Extract the (x, y) coordinate from the center of the cell holding the provided text.  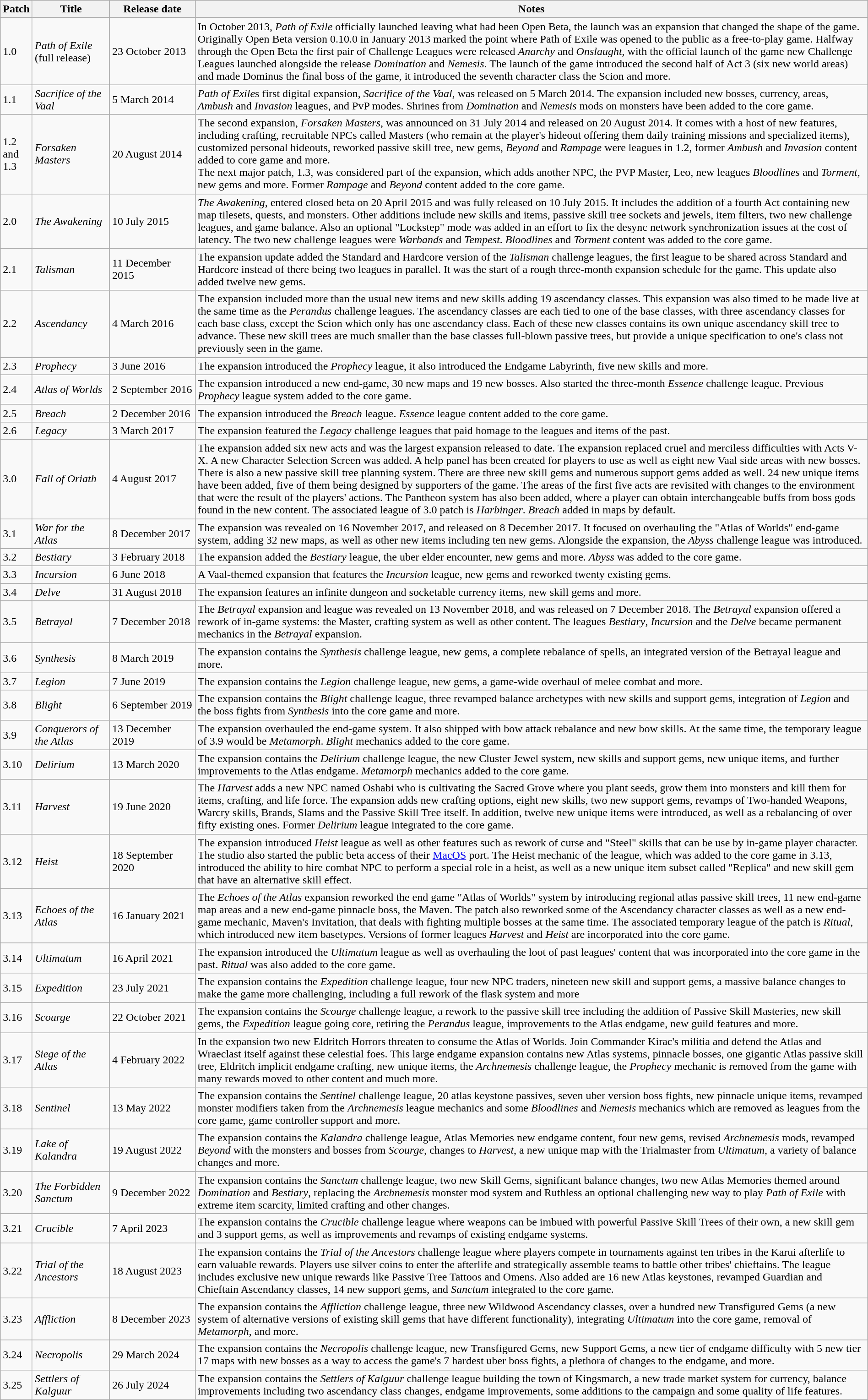
Talisman (71, 269)
11 December 2015 (152, 269)
19 June 2020 (152, 807)
Settlers of Kalguur (71, 1385)
Sentinel (71, 1108)
3.12 (16, 861)
Title (71, 9)
2.5 (16, 413)
Delve (71, 592)
2.1 (16, 269)
29 March 2024 (152, 1355)
Notes (531, 9)
The Awakening (71, 221)
Crucible (71, 1228)
3.21 (16, 1228)
18 September 2020 (152, 861)
Trial of the Ancestors (71, 1270)
3.8 (16, 705)
13 December 2019 (152, 735)
Synthesis (71, 658)
10 July 2015 (152, 221)
3 March 2017 (152, 430)
3.3 (16, 575)
16 April 2021 (152, 958)
Siege of the Atlas (71, 1060)
7 June 2019 (152, 681)
23 July 2021 (152, 987)
3.10 (16, 765)
3.14 (16, 958)
Atlas of Worlds (71, 389)
Affliction (71, 1319)
3.24 (16, 1355)
3.6 (16, 658)
22 October 2021 (152, 1018)
Sacrifice of the Vaal (71, 100)
3.0 (16, 479)
2 December 2016 (152, 413)
3.7 (16, 681)
Breach (71, 413)
Ultimatum (71, 958)
4 February 2022 (152, 1060)
2 September 2016 (152, 389)
3.9 (16, 735)
Legion (71, 681)
13 March 2020 (152, 765)
8 March 2019 (152, 658)
7 April 2023 (152, 1228)
Harvest (71, 807)
3.23 (16, 1319)
Prophecy (71, 366)
31 August 2018 (152, 592)
Path of Exile (full release) (71, 51)
20 August 2014 (152, 154)
Blight (71, 705)
18 August 2023 (152, 1270)
3.13 (16, 916)
Necropolis (71, 1355)
Bestiary (71, 557)
The expansion added the Bestiary league, the uber elder encounter, new gems and more. Abyss was added to the core game. (531, 557)
3 February 2018 (152, 557)
4 August 2017 (152, 479)
The Forbidden Sanctum (71, 1193)
3.16 (16, 1018)
3.2 (16, 557)
Betrayal (71, 622)
8 December 2017 (152, 533)
The expansion introduced the Prophecy league, it also introduced the Endgame Labyrinth, five new skills and more. (531, 366)
26 July 2024 (152, 1385)
4 March 2016 (152, 324)
1.1 (16, 100)
The expansion featured the Legacy challenge leagues that paid homage to the leagues and items of the past. (531, 430)
3.4 (16, 592)
Lake of Kalandra (71, 1150)
Fall of Oriath (71, 479)
13 May 2022 (152, 1108)
2.2 (16, 324)
23 October 2013 (152, 51)
3.22 (16, 1270)
2.4 (16, 389)
3.20 (16, 1193)
The expansion introduced the Breach league. Essence league content added to the core game. (531, 413)
3.19 (16, 1150)
3.5 (16, 622)
3.18 (16, 1108)
Patch (16, 9)
7 December 2018 (152, 622)
A Vaal-themed expansion that features the Incursion league, new gems and reworked twenty existing gems. (531, 575)
Echoes of the Atlas (71, 916)
Ascendancy (71, 324)
9 December 2022 (152, 1193)
16 January 2021 (152, 916)
6 September 2019 (152, 705)
Legacy (71, 430)
War for the Atlas (71, 533)
Incursion (71, 575)
3.25 (16, 1385)
1.0 (16, 51)
2.6 (16, 430)
6 June 2018 (152, 575)
Delirium (71, 765)
2.0 (16, 221)
Scourge (71, 1018)
Expedition (71, 987)
3.17 (16, 1060)
3.15 (16, 987)
3 June 2016 (152, 366)
1.2and1.3 (16, 154)
8 December 2023 (152, 1319)
3.1 (16, 533)
19 August 2022 (152, 1150)
Release date (152, 9)
2.3 (16, 366)
Conquerors of the Atlas (71, 735)
3.11 (16, 807)
Forsaken Masters (71, 154)
The expansion contains the Legion challenge league, new gems, a game-wide overhaul of melee combat and more. (531, 681)
Heist (71, 861)
The expansion features an infinite dungeon and socketable currency items, new skill gems and more. (531, 592)
5 March 2014 (152, 100)
